Provide the (X, Y) coordinate of the cell's center where the given text is located.  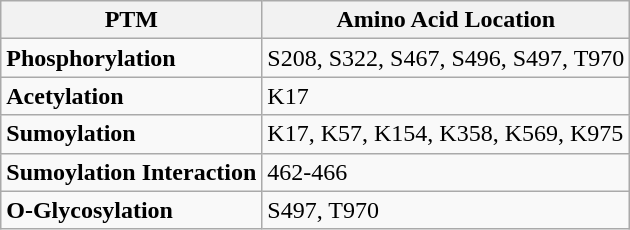
K17, K57, K154, K358, K569, K975 (446, 134)
Sumoylation Interaction (132, 172)
O-Glycosylation (132, 210)
S497, T970 (446, 210)
PTM (132, 20)
Acetylation (132, 96)
K17 (446, 96)
Sumoylation (132, 134)
462-466 (446, 172)
Phosphorylation (132, 58)
Amino Acid Location (446, 20)
S208, S322, S467, S496, S497, T970 (446, 58)
